Identify which cell holds the provided text, then report its (x, y) central coordinate. 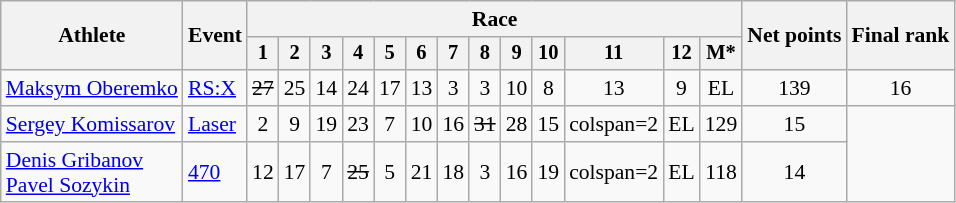
129 (722, 124)
24 (358, 88)
Denis GribanovPavel Sozykin (92, 172)
RS:X (215, 88)
18 (453, 172)
11 (614, 54)
28 (517, 124)
Maksym Oberemko (92, 88)
Race (494, 19)
1 (263, 54)
139 (794, 88)
Event (215, 36)
27 (263, 88)
M* (722, 54)
4 (358, 54)
Sergey Komissarov (92, 124)
Athlete (92, 36)
Laser (215, 124)
470 (215, 172)
23 (358, 124)
31 (485, 124)
Final rank (901, 36)
118 (722, 172)
Net points (794, 36)
6 (422, 54)
21 (422, 172)
